Find where the given text appears and provide that cell's center as (x, y) coordinate. 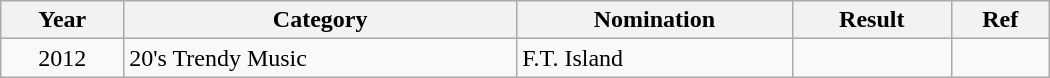
Year (62, 20)
Category (320, 20)
Ref (1000, 20)
2012 (62, 58)
Result (872, 20)
F.T. Island (655, 58)
Nomination (655, 20)
20's Trendy Music (320, 58)
